Find where the given text appears and provide that cell's center as [X, Y] coordinate. 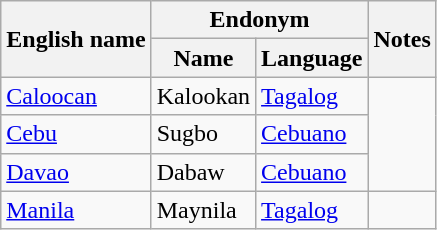
Dabaw [203, 172]
Name [203, 58]
Cebu [76, 134]
Manila [76, 210]
English name [76, 39]
Caloocan [76, 96]
Maynila [203, 210]
Notes [402, 39]
Davao [76, 172]
Endonym [260, 20]
Sugbo [203, 134]
Kalookan [203, 96]
Language [312, 58]
